For the text-containing cell, return its midpoint in (X, Y) coordinate format. 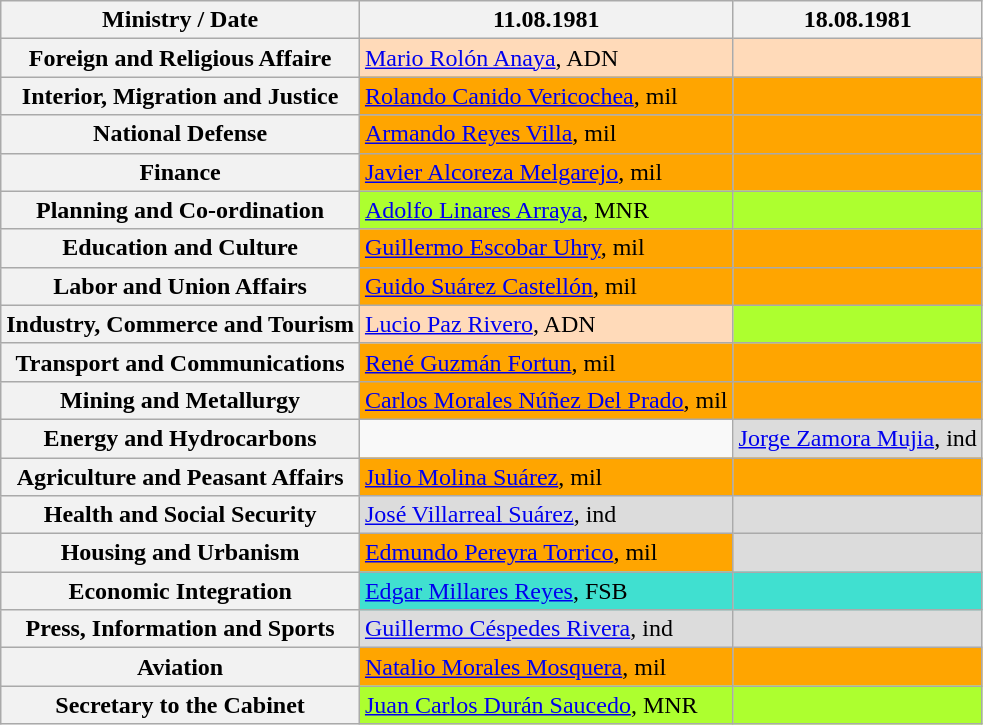
Juan Carlos Durán Saucedo, MNR (546, 705)
Guido Suárez Castellón, mil (546, 286)
Jorge Zamora Mujia, ind (858, 438)
Ministry / Date (180, 20)
Guillermo Escobar Uhry, mil (546, 248)
18.08.1981 (858, 20)
Natalio Morales Mosquera, mil (546, 667)
Aviation (180, 667)
Housing and Urbanism (180, 553)
Finance (180, 172)
Energy and Hydrocarbons (180, 438)
Agriculture and Peasant Affairs (180, 477)
Secretary to the Cabinet (180, 705)
Interior, Migration and Justice (180, 96)
Economic Integration (180, 591)
Health and Social Security (180, 515)
Carlos Morales Núñez Del Prado, mil (546, 400)
Foreign and Religious Affaire (180, 58)
Guillermo Céspedes Rivera, ind (546, 629)
Edgar Millares Reyes, FSB (546, 591)
Julio Molina Suárez, mil (546, 477)
Education and Culture (180, 248)
11.08.1981 (546, 20)
René Guzmán Fortun, mil (546, 362)
Rolando Canido Vericochea, mil (546, 96)
Industry, Commerce and Tourism (180, 324)
National Defense (180, 134)
Labor and Union Affairs (180, 286)
Armando Reyes Villa, mil (546, 134)
Press, Information and Sports (180, 629)
Adolfo Linares Arraya, MNR (546, 210)
Mining and Metallurgy (180, 400)
Planning and Co-ordination (180, 210)
Javier Alcoreza Melgarejo, mil (546, 172)
José Villarreal Suárez, ind (546, 515)
Mario Rolón Anaya, ADN (546, 58)
Edmundo Pereyra Torrico, mil (546, 553)
Lucio Paz Rivero, ADN (546, 324)
Transport and Communications (180, 362)
